Provide the [x, y] coordinate of the cell's center where the given text is located.  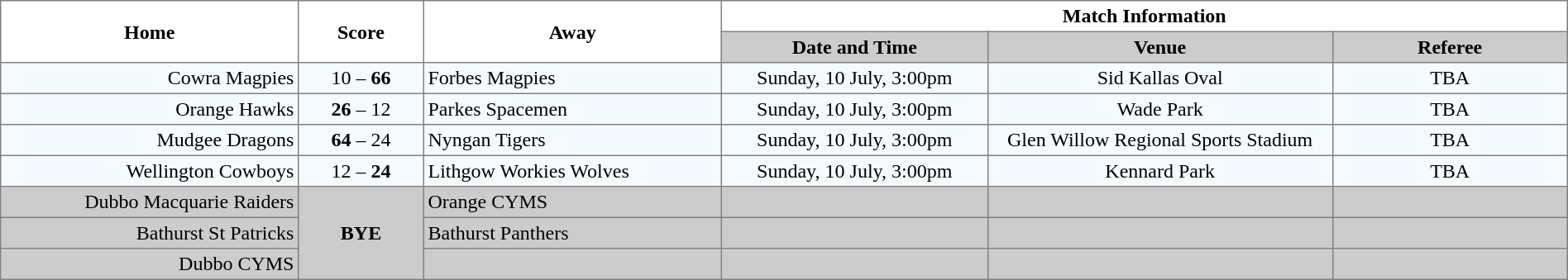
Referee [1450, 47]
Match Information [1145, 17]
Dubbo CYMS [150, 264]
BYE [361, 233]
Score [361, 31]
Glen Willow Regional Sports Stadium [1159, 140]
Venue [1159, 47]
Forbes Magpies [572, 78]
Parkes Spacemen [572, 109]
26 – 12 [361, 109]
Cowra Magpies [150, 78]
Orange CYMS [572, 202]
Kennard Park [1159, 171]
Mudgee Dragons [150, 140]
Nyngan Tigers [572, 140]
Home [150, 31]
Wade Park [1159, 109]
12 – 24 [361, 171]
Wellington Cowboys [150, 171]
Dubbo Macquarie Raiders [150, 202]
Bathurst Panthers [572, 233]
Sid Kallas Oval [1159, 78]
Lithgow Workies Wolves [572, 171]
Bathurst St Patricks [150, 233]
10 – 66 [361, 78]
Away [572, 31]
64 – 24 [361, 140]
Orange Hawks [150, 109]
Date and Time [854, 47]
